Extract the (x, y) coordinate from the center of the cell holding the provided text.  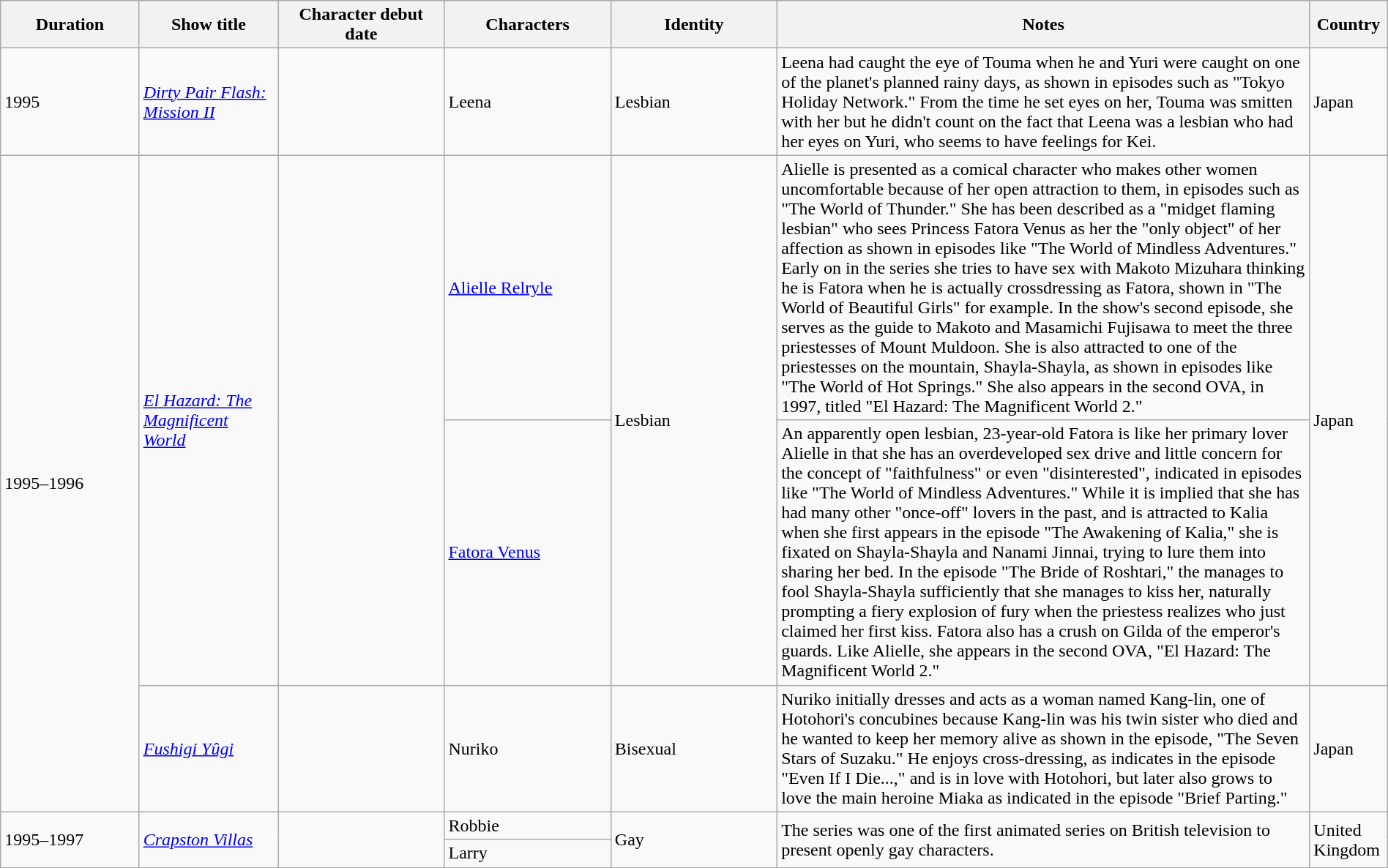
Larry (527, 853)
1995–1996 (70, 483)
United Kingdom (1348, 839)
Crapston Villas (208, 839)
Dirty Pair Flash: Mission II (208, 102)
1995 (70, 102)
Bisexual (694, 748)
Character debut date (362, 25)
El Hazard: The Magnificent World (208, 420)
Show title (208, 25)
Fatora Venus (527, 553)
Identity (694, 25)
Characters (527, 25)
Alielle Relryle (527, 288)
Notes (1044, 25)
Leena (527, 102)
Robbie (527, 826)
Nuriko (527, 748)
1995–1997 (70, 839)
Fushigi Yûgi (208, 748)
Duration (70, 25)
Country (1348, 25)
The series was one of the first animated series on British television to present openly gay characters. (1044, 839)
Gay (694, 839)
